Locate the cell with the specified text and output its [X, Y] center coordinate. 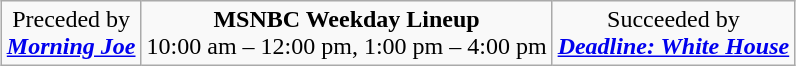
Preceded byMorning Joe [71, 34]
MSNBC Weekday Lineup10:00 am – 12:00 pm, 1:00 pm – 4:00 pm [346, 34]
Succeeded byDeadline: White House [674, 34]
